Find where the given text appears and provide that cell's center as [X, Y] coordinate. 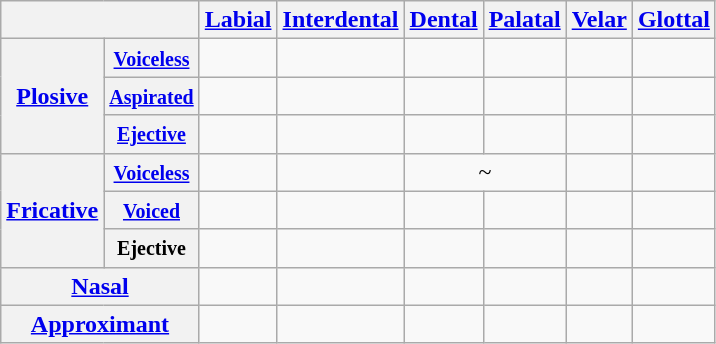
Dental [444, 20]
Labial [238, 20]
Fricative [52, 210]
Interdental [340, 20]
Voiced [152, 210]
Palatal [524, 20]
Approximant [100, 324]
Plosive [52, 96]
Aspirated [152, 96]
~ [485, 172]
Velar [599, 20]
Nasal [100, 286]
Glottal [674, 20]
